Pinpoint the cell where the given text exists, returning its [x, y] midpoint coordinate. 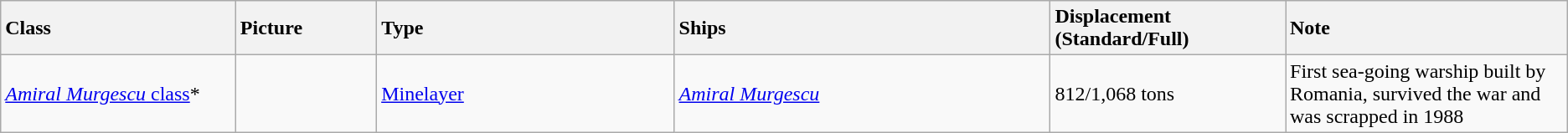
Amiral Murgescu class* [119, 94]
Amiral Murgescu [863, 94]
Class [119, 28]
Note [1426, 28]
812/1,068 tons [1168, 94]
Minelayer [526, 94]
Displacement (Standard/Full) [1168, 28]
First sea-going warship built by Romania, survived the war and was scrapped in 1988 [1426, 94]
Ships [863, 28]
Picture [306, 28]
Type [526, 28]
